From the cell containing the given text, extract its center point as [x, y] coordinate. 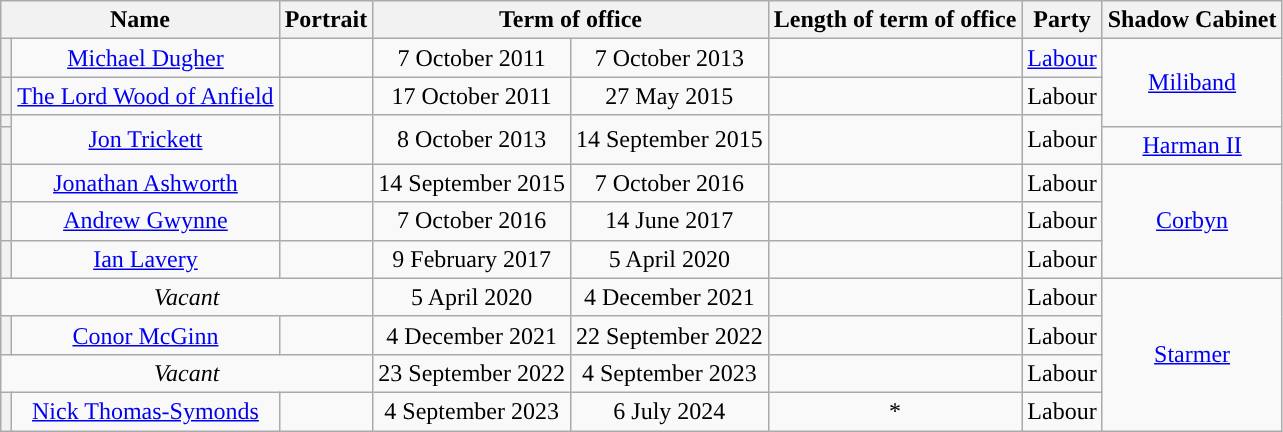
Jon Trickett [146, 140]
Corbyn [1192, 221]
* [895, 411]
27 May 2015 [669, 96]
6 July 2024 [669, 411]
Term of office [570, 20]
Portrait [326, 20]
Miliband [1192, 82]
Name [140, 20]
Conor McGinn [146, 335]
8 October 2013 [472, 140]
9 February 2017 [472, 259]
Party [1062, 20]
Jonathan Ashworth [146, 183]
7 October 2011 [472, 58]
Length of term of office [895, 20]
23 September 2022 [472, 373]
Michael Dugher [146, 58]
22 September 2022 [669, 335]
Harman II [1192, 145]
14 June 2017 [669, 221]
Starmer [1192, 354]
The Lord Wood of Anfield [146, 96]
Shadow Cabinet [1192, 20]
Ian Lavery [146, 259]
17 October 2011 [472, 96]
7 October 2013 [669, 58]
Andrew Gwynne [146, 221]
Nick Thomas-Symonds [146, 411]
